Locate the cell with the specified text and output its [X, Y] center coordinate. 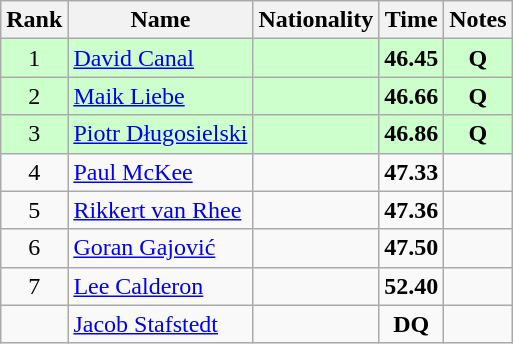
6 [34, 248]
Nationality [316, 20]
3 [34, 134]
47.50 [412, 248]
46.45 [412, 58]
Piotr Długosielski [160, 134]
Time [412, 20]
2 [34, 96]
47.33 [412, 172]
7 [34, 286]
Paul McKee [160, 172]
52.40 [412, 286]
Jacob Stafstedt [160, 324]
Maik Liebe [160, 96]
46.86 [412, 134]
1 [34, 58]
Lee Calderon [160, 286]
4 [34, 172]
Notes [478, 20]
DQ [412, 324]
David Canal [160, 58]
5 [34, 210]
46.66 [412, 96]
47.36 [412, 210]
Name [160, 20]
Goran Gajović [160, 248]
Rank [34, 20]
Rikkert van Rhee [160, 210]
